Find where the given text appears and provide that cell's center as (X, Y) coordinate. 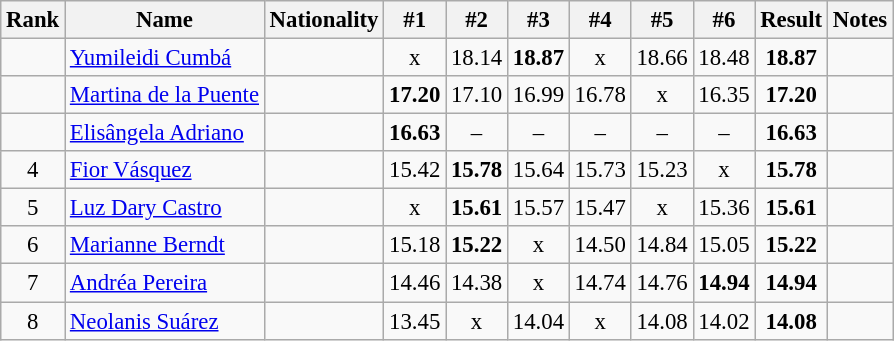
14.74 (600, 283)
#2 (477, 20)
Martina de la Puente (165, 95)
14.76 (662, 283)
18.66 (662, 58)
15.18 (415, 245)
15.73 (600, 170)
8 (33, 321)
14.38 (477, 283)
6 (33, 245)
Notes (860, 20)
#4 (600, 20)
14.50 (600, 245)
Elisângela Adriano (165, 133)
Marianne Berndt (165, 245)
4 (33, 170)
Rank (33, 20)
16.35 (724, 95)
15.05 (724, 245)
15.42 (415, 170)
Yumileidi Cumbá (165, 58)
17.10 (477, 95)
14.04 (538, 321)
15.64 (538, 170)
Name (165, 20)
Result (792, 20)
#3 (538, 20)
16.78 (600, 95)
16.99 (538, 95)
Andréa Pereira (165, 283)
7 (33, 283)
15.36 (724, 208)
15.47 (600, 208)
#6 (724, 20)
5 (33, 208)
#1 (415, 20)
14.02 (724, 321)
Luz Dary Castro (165, 208)
Neolanis Suárez (165, 321)
Nationality (324, 20)
Fior Vásquez (165, 170)
14.84 (662, 245)
15.23 (662, 170)
15.57 (538, 208)
14.46 (415, 283)
#5 (662, 20)
18.48 (724, 58)
18.14 (477, 58)
13.45 (415, 321)
